For the text-containing cell, return its midpoint in [X, Y] coordinate format. 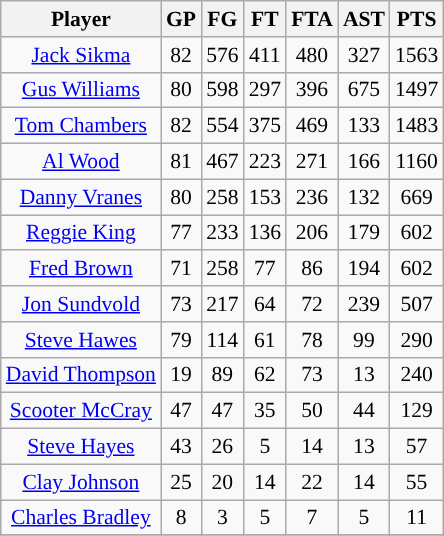
81 [181, 162]
669 [416, 197]
217 [222, 304]
3 [222, 518]
FT [266, 19]
55 [416, 482]
FTA [312, 19]
62 [266, 375]
AST [364, 19]
79 [181, 340]
598 [222, 90]
Player [81, 19]
Jack Sikma [81, 55]
507 [416, 304]
86 [312, 269]
Scooter McCray [81, 411]
Tom Chambers [81, 126]
25 [181, 482]
467 [222, 162]
239 [364, 304]
166 [364, 162]
35 [266, 411]
FG [222, 19]
1497 [416, 90]
179 [364, 233]
44 [364, 411]
72 [312, 304]
290 [416, 340]
223 [266, 162]
132 [364, 197]
50 [312, 411]
194 [364, 269]
576 [222, 55]
26 [222, 447]
89 [222, 375]
Steve Hayes [81, 447]
233 [222, 233]
480 [312, 55]
Danny Vranes [81, 197]
64 [266, 304]
8 [181, 518]
22 [312, 482]
136 [266, 233]
206 [312, 233]
1483 [416, 126]
133 [364, 126]
David Thompson [81, 375]
19 [181, 375]
554 [222, 126]
GP [181, 19]
Fred Brown [81, 269]
240 [416, 375]
297 [266, 90]
99 [364, 340]
7 [312, 518]
43 [181, 447]
Al Wood [81, 162]
11 [416, 518]
PTS [416, 19]
Jon Sundvold [81, 304]
1160 [416, 162]
Gus Williams [81, 90]
271 [312, 162]
114 [222, 340]
Clay Johnson [81, 482]
327 [364, 55]
675 [364, 90]
411 [266, 55]
Reggie King [81, 233]
153 [266, 197]
71 [181, 269]
Steve Hawes [81, 340]
78 [312, 340]
469 [312, 126]
57 [416, 447]
236 [312, 197]
375 [266, 126]
Charles Bradley [81, 518]
61 [266, 340]
129 [416, 411]
1563 [416, 55]
20 [222, 482]
396 [312, 90]
